From the cell containing the given text, extract its center point as (X, Y) coordinate. 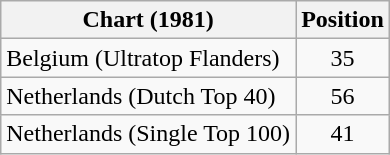
35 (343, 58)
Position (343, 20)
41 (343, 134)
Netherlands (Single Top 100) (148, 134)
56 (343, 96)
Netherlands (Dutch Top 40) (148, 96)
Belgium (Ultratop Flanders) (148, 58)
Chart (1981) (148, 20)
